Identify which cell holds the provided text, then report its [X, Y] central coordinate. 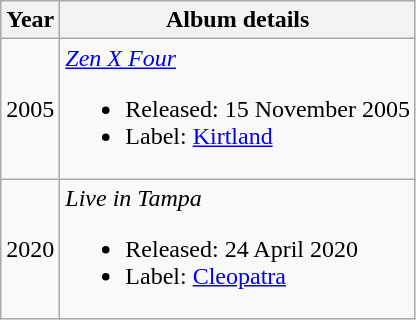
Album details [238, 20]
2020 [30, 249]
Year [30, 20]
2005 [30, 109]
Live in TampaReleased: 24 April 2020Label: Cleopatra [238, 249]
Zen X FourReleased: 15 November 2005Label: Kirtland [238, 109]
